Scan for the cell matching the given text and deliver its (X, Y) coordinate at center. 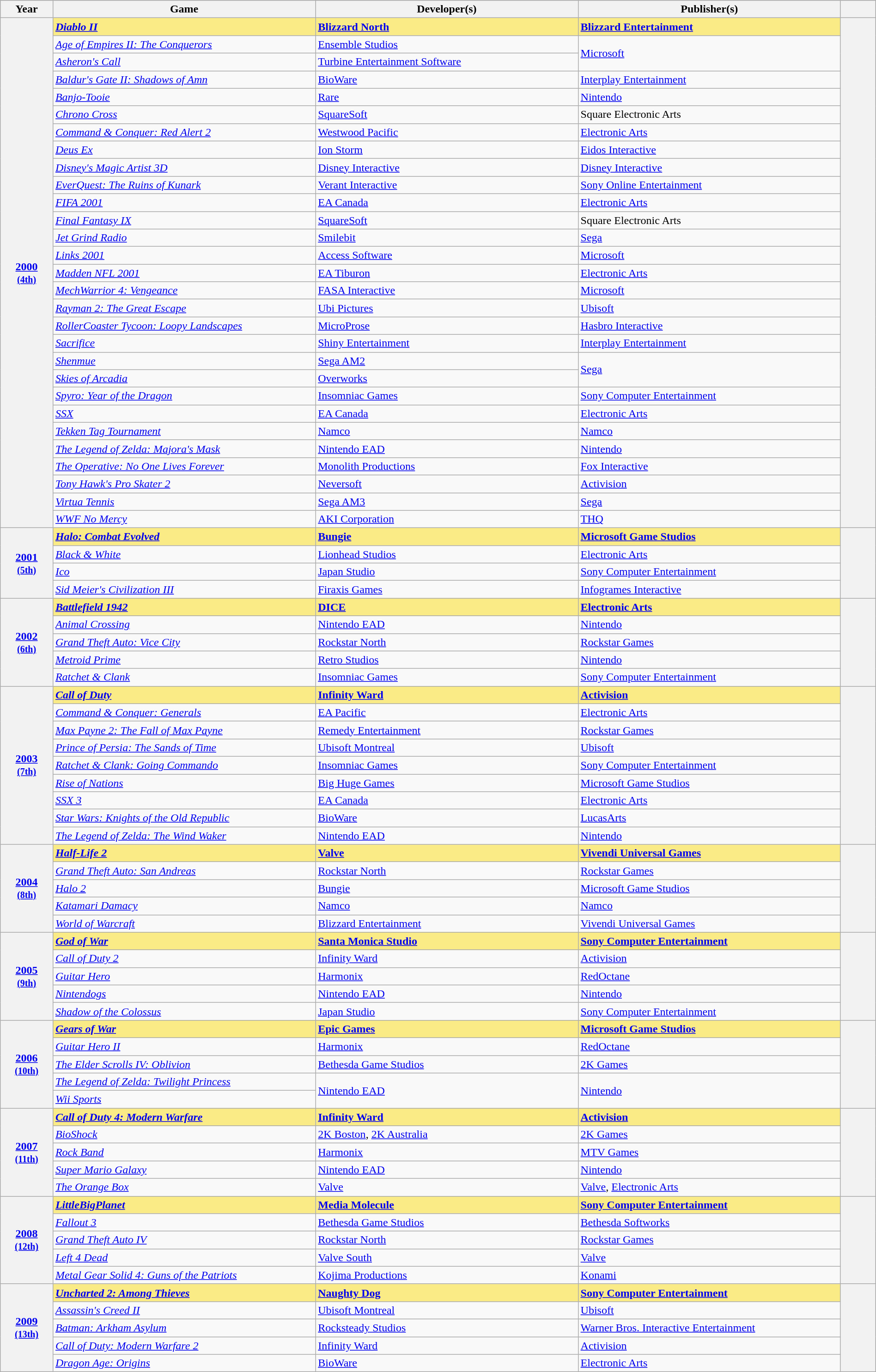
Ubi Pictures (447, 308)
Kojima Productions (447, 1275)
Command & Conquer: Red Alert 2 (184, 132)
Blizzard North (447, 27)
Chrono Cross (184, 115)
Skies of Arcadia (184, 378)
Sony Online Entertainment (709, 185)
LucasArts (709, 818)
Nintendogs (184, 994)
Call of Duty: Modern Warfare 2 (184, 1346)
Rise of Nations (184, 783)
God of War (184, 941)
Guitar Hero (184, 976)
Asheron's Call (184, 62)
2004 (8th) (27, 888)
Battlefield 1942 (184, 607)
Call of Duty 4: Modern Warfare (184, 1117)
Westwood Pacific (447, 132)
Katamari Damacy (184, 906)
Command & Conquer: Generals (184, 712)
Ion Storm (447, 150)
Monolith Productions (447, 466)
Hasbro Interactive (709, 326)
SSX (184, 413)
2008 (12th) (27, 1240)
Black & White (184, 554)
Banjo-Tooie (184, 97)
Gears of War (184, 1029)
Rare (447, 97)
2009 (13th) (27, 1328)
BioShock (184, 1135)
Uncharted 2: Among Thieves (184, 1293)
Smilebit (447, 238)
2002 (6th) (27, 642)
Developer(s) (447, 9)
The Operative: No One Lives Forever (184, 466)
Fox Interactive (709, 466)
Game (184, 9)
Turbine Entertainment Software (447, 62)
Fallout 3 (184, 1222)
Spyro: Year of the Dragon (184, 396)
MTV Games (709, 1152)
2003 (7th) (27, 765)
The Legend of Zelda: The Wind Waker (184, 836)
Lionhead Studios (447, 554)
Deus Ex (184, 150)
Firaxis Games (447, 589)
Neversoft (447, 484)
Shadow of the Colossus (184, 1011)
Tekken Tag Tournament (184, 431)
Sid Meier's Civilization III (184, 589)
Prince of Persia: The Sands of Time (184, 747)
Year (27, 9)
Big Huge Games (447, 783)
SSX 3 (184, 801)
Halo 2 (184, 888)
Bethesda Softworks (709, 1222)
Max Payne 2: The Fall of Max Payne (184, 730)
Metal Gear Solid 4: Guns of the Patriots (184, 1275)
Eidos Interactive (709, 150)
EverQuest: The Ruins of Kunark (184, 185)
2005 (9th) (27, 976)
Ratchet & Clank (184, 677)
2001 (5th) (27, 563)
Final Fantasy IX (184, 220)
Grand Theft Auto: Vice City (184, 642)
AKI Corporation (447, 519)
Verant Interactive (447, 185)
Batman: Arkham Asylum (184, 1328)
Grand Theft Auto IV (184, 1240)
2006 (10th) (27, 1064)
MicroProse (447, 326)
Age of Empires II: The Conquerors (184, 44)
Konami (709, 1275)
RollerCoaster Tycoon: Loopy Landscapes (184, 326)
Ensemble Studios (447, 44)
Retro Studios (447, 660)
Sacrifice (184, 343)
Shiny Entertainment (447, 343)
FIFA 2001 (184, 202)
2007 (11th) (27, 1152)
Santa Monica Studio (447, 941)
Metroid Prime (184, 660)
Diablo II (184, 27)
Virtua Tennis (184, 501)
Jet Grind Radio (184, 238)
2K Boston, 2K Australia (447, 1135)
Valve South (447, 1257)
Overworks (447, 378)
Rayman 2: The Great Escape (184, 308)
Assassin's Creed II (184, 1310)
Naughty Dog (447, 1293)
Left 4 Dead (184, 1257)
Rock Band (184, 1152)
EA Pacific (447, 712)
Guitar Hero II (184, 1046)
World of Warcraft (184, 923)
Disney's Magic Artist 3D (184, 167)
The Elder Scrolls IV: Oblivion (184, 1064)
MechWarrior 4: Vengeance (184, 291)
EA Tiburon (447, 273)
Rocksteady Studios (447, 1328)
Baldur's Gate II: Shadows of Amn (184, 79)
LittleBigPlanet (184, 1205)
Sega AM3 (447, 501)
FASA Interactive (447, 291)
Warner Bros. Interactive Entertainment (709, 1328)
The Legend of Zelda: Twilight Princess (184, 1082)
Star Wars: Knights of the Old Republic (184, 818)
Madden NFL 2001 (184, 273)
DICE (447, 607)
Animal Crossing (184, 625)
Shenmue (184, 361)
Sega AM2 (447, 361)
Access Software (447, 255)
Halo: Combat Evolved (184, 537)
Super Mario Galaxy (184, 1170)
Dragon Age: Origins (184, 1363)
The Legend of Zelda: Majora's Mask (184, 449)
The Orange Box (184, 1187)
Infogrames Interactive (709, 589)
Valve, Electronic Arts (709, 1187)
2000 (4th) (27, 273)
THQ (709, 519)
Epic Games (447, 1029)
Call of Duty 2 (184, 959)
Grand Theft Auto: San Andreas (184, 871)
Ico (184, 572)
Half-Life 2 (184, 853)
Wii Sports (184, 1099)
Remedy Entertainment (447, 730)
Links 2001 (184, 255)
Media Molecule (447, 1205)
Publisher(s) (709, 9)
WWF No Mercy (184, 519)
Ratchet & Clank: Going Commando (184, 765)
Call of Duty (184, 695)
Tony Hawk's Pro Skater 2 (184, 484)
